Search for the cell housing the specified text and yield its [x, y] center coordinate. 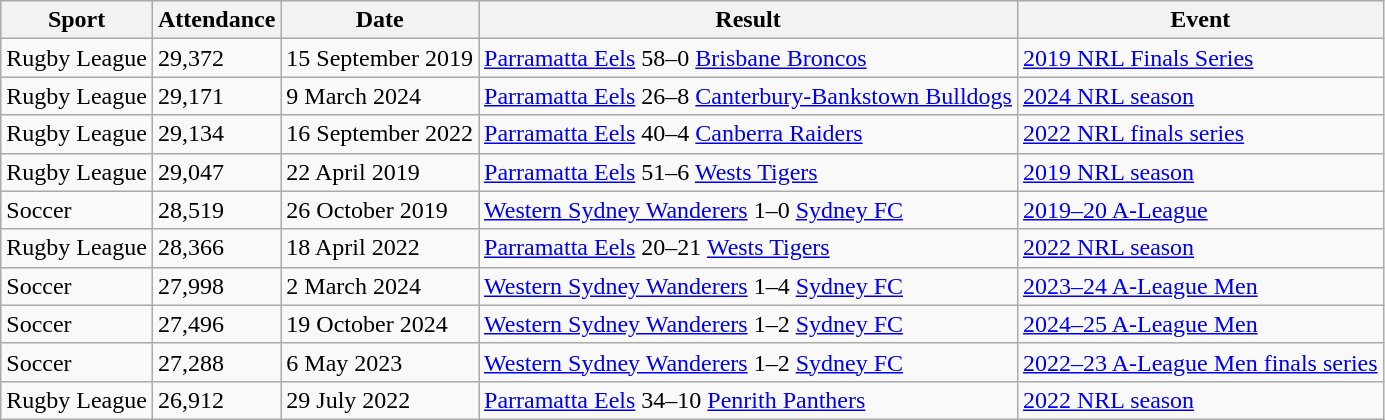
29 July 2022 [380, 400]
28,519 [216, 210]
Parramatta Eels 58–0 Brisbane Broncos [748, 58]
Parramatta Eels 34–10 Penrith Panthers [748, 400]
2019–20 A-League [1200, 210]
2024 NRL season [1200, 96]
2024–25 A-League Men [1200, 324]
27,496 [216, 324]
26,912 [216, 400]
Result [748, 20]
Western Sydney Wanderers 1–0 Sydney FC [748, 210]
27,288 [216, 362]
6 May 2023 [380, 362]
2022–23 A-League Men finals series [1200, 362]
Event [1200, 20]
29,171 [216, 96]
Date [380, 20]
Attendance [216, 20]
26 October 2019 [380, 210]
28,366 [216, 248]
Parramatta Eels 40–4 Canberra Raiders [748, 134]
2 March 2024 [380, 286]
2022 NRL finals series [1200, 134]
19 October 2024 [380, 324]
Parramatta Eels 51–6 Wests Tigers [748, 172]
Parramatta Eels 20–21 Wests Tigers [748, 248]
27,998 [216, 286]
2019 NRL season [1200, 172]
2019 NRL Finals Series [1200, 58]
29,047 [216, 172]
Western Sydney Wanderers 1–4 Sydney FC [748, 286]
Sport [77, 20]
2023–24 A-League Men [1200, 286]
15 September 2019 [380, 58]
22 April 2019 [380, 172]
Parramatta Eels 26–8 Canterbury-Bankstown Bulldogs [748, 96]
18 April 2022 [380, 248]
29,134 [216, 134]
16 September 2022 [380, 134]
9 March 2024 [380, 96]
29,372 [216, 58]
